Extract the (x, y) coordinate from the center of the cell holding the provided text.  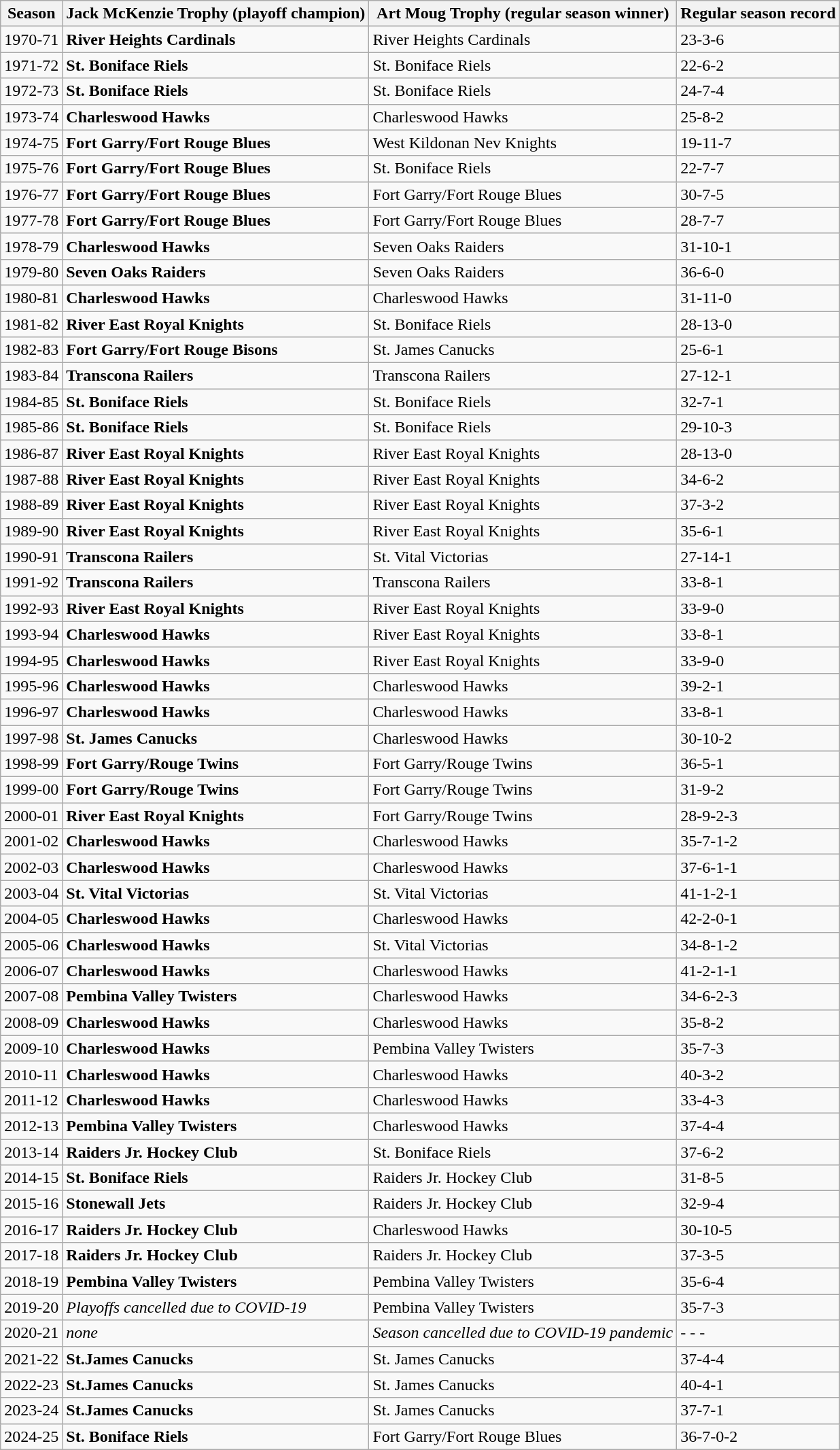
1989-90 (31, 531)
30-10-5 (758, 1230)
1985-86 (31, 428)
1986-87 (31, 453)
2002-03 (31, 867)
West Kildonan Nev Knights (523, 143)
37-3-5 (758, 1256)
22-6-2 (758, 65)
31-8-5 (758, 1178)
1998-99 (31, 764)
2023-24 (31, 1411)
2007-08 (31, 997)
1974-75 (31, 143)
22-7-7 (758, 169)
19-11-7 (758, 143)
1978-79 (31, 246)
Playoffs cancelled due to COVID-19 (216, 1307)
42-2-0-1 (758, 919)
2019-20 (31, 1307)
1981-82 (31, 324)
34-6-2 (758, 479)
36-7-0-2 (758, 1436)
1977-78 (31, 220)
34-8-1-2 (758, 945)
1994-95 (31, 660)
35-6-4 (758, 1281)
1971-72 (31, 65)
1987-88 (31, 479)
37-6-2 (758, 1152)
1970-71 (31, 39)
27-12-1 (758, 376)
40-3-2 (758, 1074)
Season cancelled due to COVID-19 pandemic (523, 1333)
- - - (758, 1333)
Fort Garry/Fort Rouge Bisons (216, 350)
1983-84 (31, 376)
1988-89 (31, 505)
2010-11 (31, 1074)
Jack McKenzie Trophy (playoff champion) (216, 14)
2008-09 (31, 1022)
39-2-1 (758, 686)
1984-85 (31, 402)
2015-16 (31, 1204)
25-6-1 (758, 350)
2006-07 (31, 971)
32-7-1 (758, 402)
36-5-1 (758, 764)
2014-15 (31, 1178)
24-7-4 (758, 91)
2022-23 (31, 1385)
Season (31, 14)
37-3-2 (758, 505)
2017-18 (31, 1256)
31-11-0 (758, 298)
1975-76 (31, 169)
1973-74 (31, 117)
1972-73 (31, 91)
25-8-2 (758, 117)
41-1-2-1 (758, 893)
35-8-2 (758, 1022)
30-7-5 (758, 194)
1976-77 (31, 194)
1979-80 (31, 272)
1995-96 (31, 686)
1980-81 (31, 298)
2016-17 (31, 1230)
36-6-0 (758, 272)
37-7-1 (758, 1411)
Regular season record (758, 14)
2020-21 (31, 1333)
40-4-1 (758, 1385)
37-6-1-1 (758, 867)
27-14-1 (758, 557)
41-2-1-1 (758, 971)
none (216, 1333)
1996-97 (31, 712)
33-4-3 (758, 1100)
28-9-2-3 (758, 816)
1990-91 (31, 557)
2013-14 (31, 1152)
29-10-3 (758, 428)
35-6-1 (758, 531)
1982-83 (31, 350)
32-9-4 (758, 1204)
2021-22 (31, 1359)
2012-13 (31, 1126)
1991-92 (31, 583)
23-3-6 (758, 39)
2000-01 (31, 816)
1997-98 (31, 738)
30-10-2 (758, 738)
28-7-7 (758, 220)
34-6-2-3 (758, 997)
Stonewall Jets (216, 1204)
31-9-2 (758, 790)
2001-02 (31, 842)
2005-06 (31, 945)
2003-04 (31, 893)
1992-93 (31, 608)
35-7-1-2 (758, 842)
2024-25 (31, 1436)
2018-19 (31, 1281)
1993-94 (31, 634)
Art Moug Trophy (regular season winner) (523, 14)
1999-00 (31, 790)
2009-10 (31, 1048)
31-10-1 (758, 246)
2011-12 (31, 1100)
2004-05 (31, 919)
